Find where the given text appears and provide that cell's center as (X, Y) coordinate. 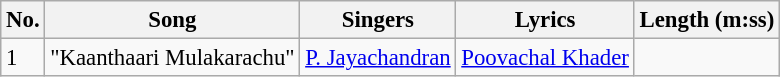
Poovachal Khader (545, 58)
Singers (378, 20)
No. (23, 20)
Song (172, 20)
P. Jayachandran (378, 58)
Lyrics (545, 20)
"Kaanthaari Mulakarachu" (172, 58)
Length (m:ss) (706, 20)
1 (23, 58)
